Find where the given text appears and provide that cell's center as (X, Y) coordinate. 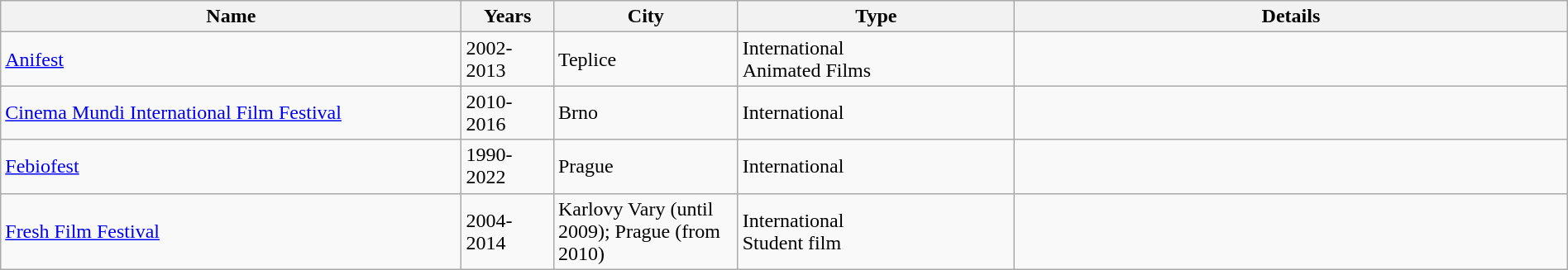
1990-2022 (508, 167)
Prague (645, 167)
Fresh Film Festival (232, 231)
2004-2014 (508, 231)
Name (232, 17)
City (645, 17)
2010-2016 (508, 112)
Years (508, 17)
Cinema Mundi International Film Festival (232, 112)
Type (876, 17)
InternationalStudent film (876, 231)
Febiofest (232, 167)
Details (1292, 17)
Anifest (232, 59)
Karlovy Vary (until 2009); Prague (from 2010) (645, 231)
2002-2013 (508, 59)
Brno (645, 112)
InternationalAnimated Films (876, 59)
Teplice (645, 59)
